Provide the (x, y) coordinate of the cell's center where the given text is located.  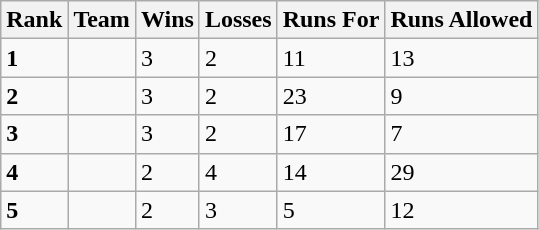
11 (331, 58)
Runs For (331, 20)
Losses (238, 20)
7 (462, 134)
Runs Allowed (462, 20)
14 (331, 172)
13 (462, 58)
12 (462, 210)
17 (331, 134)
Rank (34, 20)
1 (34, 58)
Wins (167, 20)
9 (462, 96)
Team (102, 20)
29 (462, 172)
23 (331, 96)
